Detect which cell encompasses the target text, then output its [x, y] center coordinate. 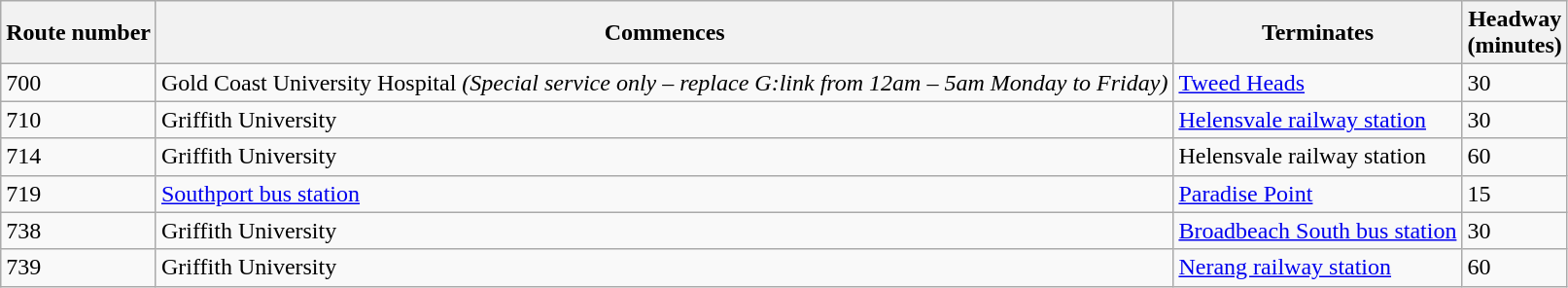
Headway(minutes) [1515, 33]
Gold Coast University Hospital (Special service only – replace G:link from 12am – 5am Monday to Friday) [664, 83]
700 [79, 83]
Southport bus station [664, 194]
Broadbeach South bus station [1318, 231]
710 [79, 120]
Terminates [1318, 33]
Route number [79, 33]
738 [79, 231]
739 [79, 268]
Paradise Point [1318, 194]
714 [79, 157]
Commences [664, 33]
719 [79, 194]
Nerang railway station [1318, 268]
Tweed Heads [1318, 83]
15 [1515, 194]
